Scan for the cell matching the given text and deliver its [x, y] coordinate at center. 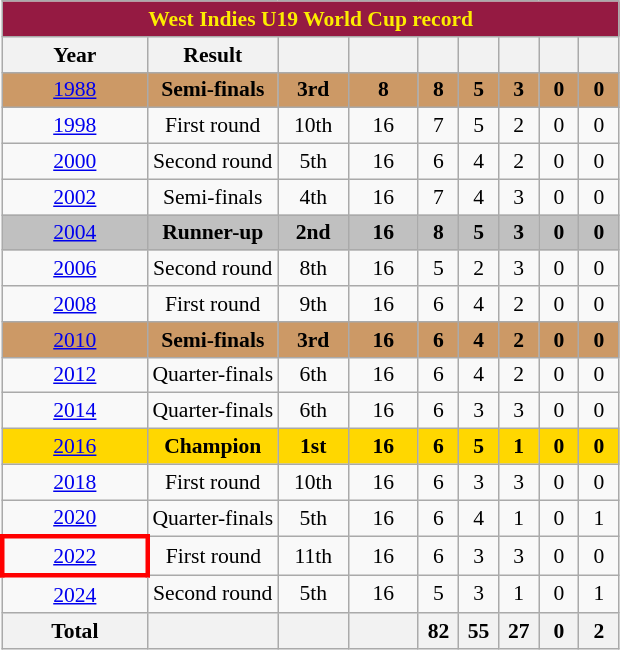
2016 [74, 447]
1st [313, 447]
2008 [74, 304]
2014 [74, 411]
2024 [74, 594]
11th [313, 556]
55 [479, 631]
8th [313, 269]
27 [519, 631]
Year [74, 55]
2012 [74, 375]
2020 [74, 518]
4th [313, 197]
82 [438, 631]
Total [74, 631]
2018 [74, 482]
2022 [74, 556]
2006 [74, 269]
2nd [313, 233]
1998 [74, 126]
2010 [74, 340]
Runner-up [212, 233]
2000 [74, 162]
1988 [74, 90]
West Indies U19 World Cup record [310, 19]
2002 [74, 197]
Champion [212, 447]
9th [313, 304]
2004 [74, 233]
Result [212, 55]
